Capture the cell that displays the provided text and extract its (x, y) central coordinate. 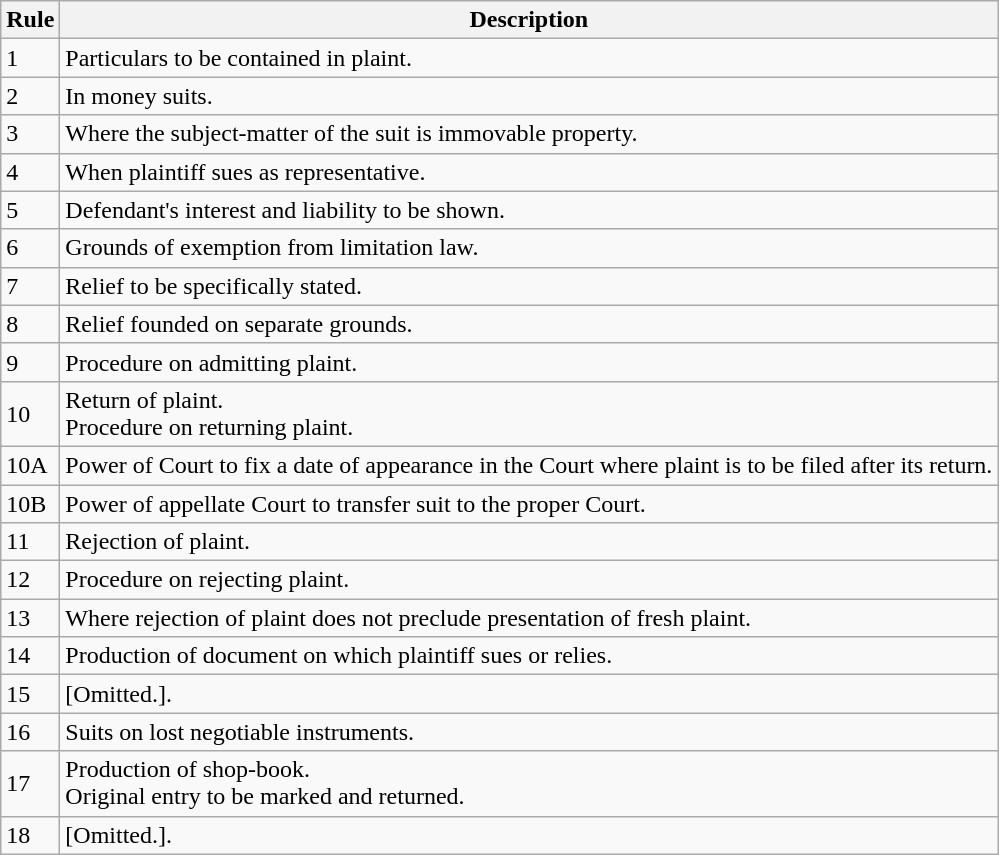
Power of appellate Court to transfer suit to the proper Court. (529, 503)
18 (30, 835)
Return of plaint.Procedure on returning plaint. (529, 414)
16 (30, 732)
17 (30, 784)
Power of Court to fix a date of appearance in the Court where plaint is to be filed after its return. (529, 465)
13 (30, 618)
11 (30, 542)
In money suits. (529, 96)
When plaintiff sues as representative. (529, 172)
10B (30, 503)
Procedure on admitting plaint. (529, 362)
Defendant's interest and liability to be shown. (529, 210)
5 (30, 210)
12 (30, 580)
Relief founded on separate grounds. (529, 324)
Where the subject-matter of the suit is immovable property. (529, 134)
Relief to be specifically stated. (529, 286)
15 (30, 694)
Description (529, 20)
9 (30, 362)
Suits on lost negotiable instruments. (529, 732)
Particulars to be contained in plaint. (529, 58)
3 (30, 134)
Rejection of plaint. (529, 542)
10A (30, 465)
Production of document on which plaintiff sues or relies. (529, 656)
Rule (30, 20)
2 (30, 96)
1 (30, 58)
10 (30, 414)
Production of shop-book.Original entry to be marked and returned. (529, 784)
Procedure on rejecting plaint. (529, 580)
6 (30, 248)
Where rejection of plaint does not preclude presentation of fresh plaint. (529, 618)
4 (30, 172)
14 (30, 656)
8 (30, 324)
Grounds of exemption from limitation law. (529, 248)
7 (30, 286)
